Return (x, y) of the center of cell containing provided text 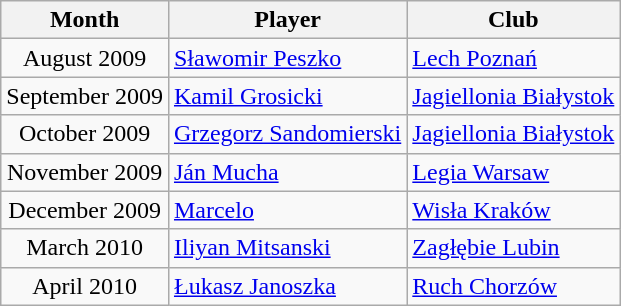
Kamil Grosicki (287, 96)
March 2010 (85, 248)
Ruch Chorzów (514, 286)
Iliyan Mitsanski (287, 248)
Wisła Kraków (514, 210)
Zagłębie Lubin (514, 248)
December 2009 (85, 210)
Sławomir Peszko (287, 58)
Marcelo (287, 210)
Month (85, 20)
September 2009 (85, 96)
Player (287, 20)
Łukasz Janoszka (287, 286)
Grzegorz Sandomierski (287, 134)
October 2009 (85, 134)
Club (514, 20)
Ján Mucha (287, 172)
April 2010 (85, 286)
November 2009 (85, 172)
Lech Poznań (514, 58)
Legia Warsaw (514, 172)
August 2009 (85, 58)
